Provide the (X, Y) coordinate of the cell's center where the given text is located.  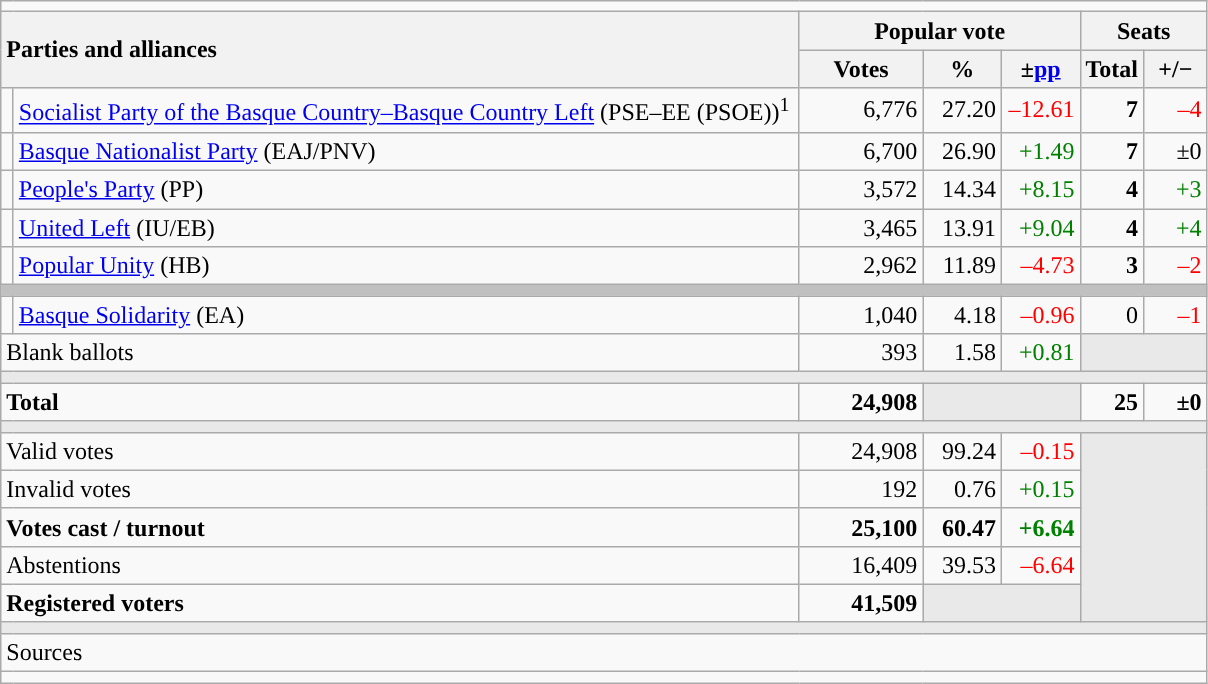
–0.96 (1040, 315)
–1 (1176, 315)
United Left (IU/EB) (406, 228)
0 (1112, 315)
Blank ballots (400, 353)
+9.04 (1040, 228)
Abstentions (400, 565)
3 (1112, 266)
–12.61 (1040, 110)
±pp (1040, 69)
Basque Solidarity (EA) (406, 315)
Popular vote (940, 31)
13.91 (962, 228)
+3 (1176, 190)
Parties and alliances (400, 50)
–4 (1176, 110)
0.76 (962, 489)
+0.81 (1040, 353)
3,465 (861, 228)
1,040 (861, 315)
25 (1112, 402)
1.58 (962, 353)
26.90 (962, 151)
Popular Unity (HB) (406, 266)
Socialist Party of the Basque Country–Basque Country Left (PSE–EE (PSOE))1 (406, 110)
+0.15 (1040, 489)
–6.64 (1040, 565)
393 (861, 353)
Invalid votes (400, 489)
25,100 (861, 527)
Votes (861, 69)
16,409 (861, 565)
27.20 (962, 110)
3,572 (861, 190)
Valid votes (400, 451)
39.53 (962, 565)
4.18 (962, 315)
Registered voters (400, 603)
+/− (1176, 69)
Seats (1144, 31)
+8.15 (1040, 190)
Sources (604, 652)
6,700 (861, 151)
6,776 (861, 110)
+6.64 (1040, 527)
Basque Nationalist Party (EAJ/PNV) (406, 151)
2,962 (861, 266)
14.34 (962, 190)
+1.49 (1040, 151)
192 (861, 489)
Votes cast / turnout (400, 527)
–4.73 (1040, 266)
People's Party (PP) (406, 190)
–2 (1176, 266)
% (962, 69)
60.47 (962, 527)
99.24 (962, 451)
+4 (1176, 228)
41,509 (861, 603)
–0.15 (1040, 451)
11.89 (962, 266)
